Extract the (x, y) coordinate from the center of the cell holding the provided text.  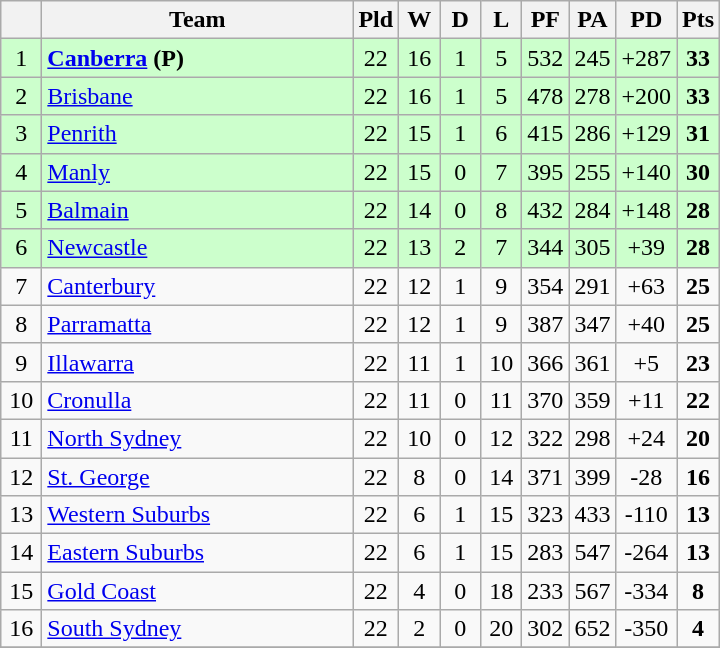
+200 (646, 96)
+129 (646, 134)
547 (592, 553)
+287 (646, 58)
Penrith (198, 134)
233 (546, 591)
South Sydney (198, 629)
Illawarra (198, 362)
+39 (646, 248)
567 (592, 591)
532 (546, 58)
283 (546, 553)
305 (592, 248)
-350 (646, 629)
Manly (198, 172)
366 (546, 362)
D (460, 20)
Parramatta (198, 324)
361 (592, 362)
W (420, 20)
+148 (646, 210)
Canterbury (198, 286)
370 (546, 400)
Cronulla (198, 400)
322 (546, 438)
PD (646, 20)
Newcastle (198, 248)
Pld (376, 20)
652 (592, 629)
-28 (646, 477)
245 (592, 58)
30 (698, 172)
278 (592, 96)
L (502, 20)
PF (546, 20)
347 (592, 324)
415 (546, 134)
+24 (646, 438)
284 (592, 210)
-334 (646, 591)
387 (546, 324)
St. George (198, 477)
Gold Coast (198, 591)
Canberra (P) (198, 58)
-110 (646, 515)
3 (22, 134)
-264 (646, 553)
291 (592, 286)
+140 (646, 172)
North Sydney (198, 438)
31 (698, 134)
298 (592, 438)
359 (592, 400)
Team (198, 20)
Brisbane (198, 96)
255 (592, 172)
478 (546, 96)
432 (546, 210)
286 (592, 134)
395 (546, 172)
+63 (646, 286)
323 (546, 515)
302 (546, 629)
Balmain (198, 210)
18 (502, 591)
+11 (646, 400)
+40 (646, 324)
Pts (698, 20)
23 (698, 362)
+5 (646, 362)
371 (546, 477)
354 (546, 286)
Western Suburbs (198, 515)
344 (546, 248)
399 (592, 477)
Eastern Suburbs (198, 553)
433 (592, 515)
PA (592, 20)
